Return the [X, Y] coordinate for the center point of the cell that contains the specified text.  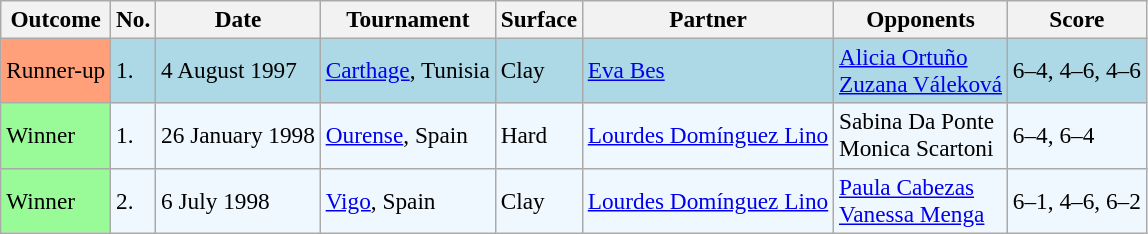
6–4, 4–6, 4–6 [1076, 70]
Opponents [921, 19]
6 July 1998 [238, 200]
Carthage, Tunisia [408, 70]
4 August 1997 [238, 70]
26 January 1998 [238, 136]
No. [134, 19]
6–1, 4–6, 6–2 [1076, 200]
Runner-up [56, 70]
Paula Cabezas Vanessa Menga [921, 200]
Outcome [56, 19]
Alicia Ortuño Zuzana Váleková [921, 70]
Surface [538, 19]
Ourense, Spain [408, 136]
Vigo, Spain [408, 200]
Hard [538, 136]
Partner [708, 19]
Date [238, 19]
Sabina Da Ponte Monica Scartoni [921, 136]
6–4, 6–4 [1076, 136]
2. [134, 200]
Score [1076, 19]
Tournament [408, 19]
Eva Bes [708, 70]
